Output the [X, Y] coordinate of the center of the cell containing the given text.  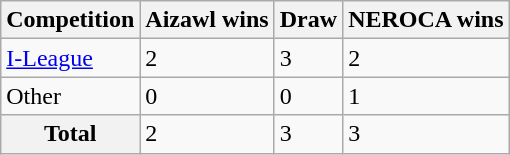
Competition [70, 20]
Total [70, 134]
Draw [308, 20]
1 [426, 96]
NEROCA wins [426, 20]
Other [70, 96]
Aizawl wins [207, 20]
I-League [70, 58]
